Search for the cell housing the specified text and yield its [x, y] center coordinate. 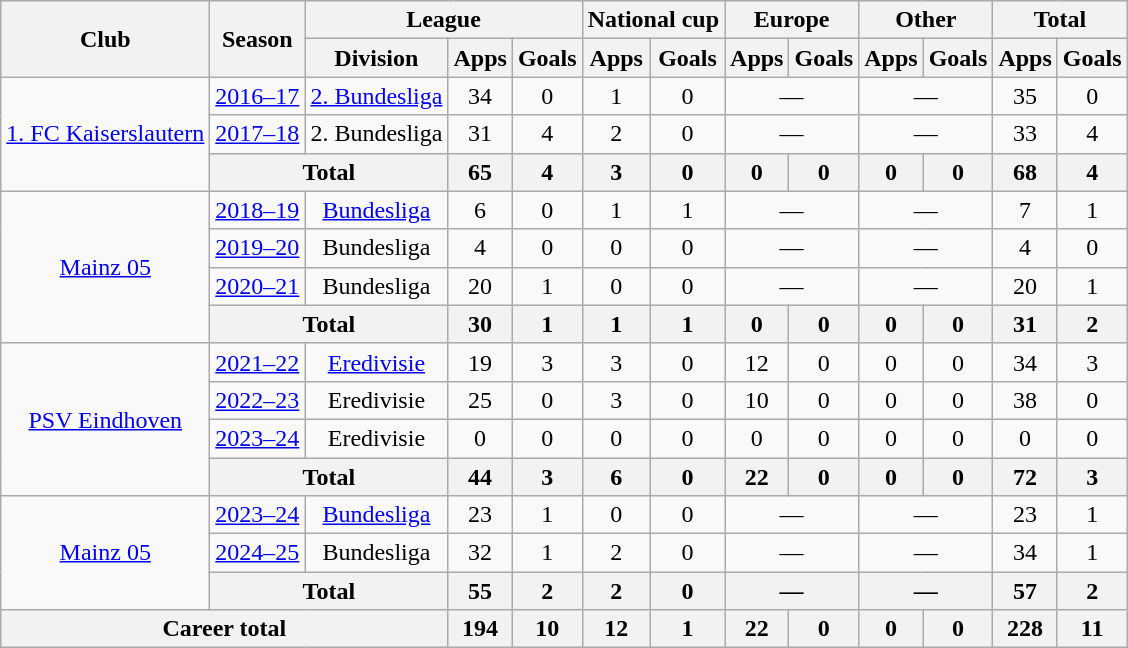
30 [480, 324]
2020–21 [258, 286]
57 [1025, 591]
2021–22 [258, 362]
1. FC Kaiserslautern [106, 134]
65 [480, 172]
Season [258, 39]
33 [1025, 134]
Division [376, 58]
194 [480, 629]
Career total [224, 629]
PSV Eindhoven [106, 419]
2019–20 [258, 248]
League [444, 20]
68 [1025, 172]
55 [480, 591]
38 [1025, 400]
2017–18 [258, 134]
2022–23 [258, 400]
228 [1025, 629]
44 [480, 477]
72 [1025, 477]
Club [106, 39]
7 [1025, 210]
25 [480, 400]
2024–25 [258, 553]
19 [480, 362]
2018–19 [258, 210]
National cup [653, 20]
2016–17 [258, 96]
32 [480, 553]
35 [1025, 96]
Other [926, 20]
Europe [792, 20]
11 [1092, 629]
